Find where the given text appears and provide that cell's center as (x, y) coordinate. 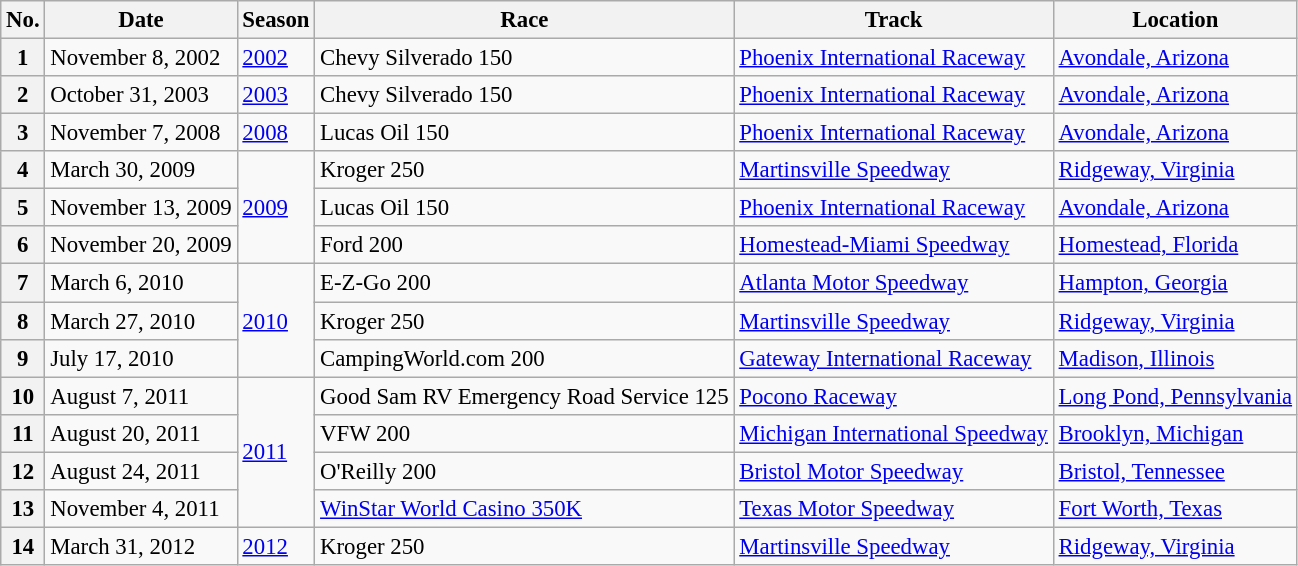
O'Reilly 200 (524, 471)
Brooklyn, Michigan (1175, 433)
VFW 200 (524, 433)
Pocono Raceway (894, 396)
Location (1175, 20)
October 31, 2003 (141, 95)
August 20, 2011 (141, 433)
November 13, 2009 (141, 208)
Ford 200 (524, 245)
March 31, 2012 (141, 546)
Bristol Motor Speedway (894, 471)
March 27, 2010 (141, 321)
5 (23, 208)
6 (23, 245)
March 30, 2009 (141, 170)
11 (23, 433)
August 24, 2011 (141, 471)
14 (23, 546)
1 (23, 58)
Date (141, 20)
Fort Worth, Texas (1175, 509)
No. (23, 20)
13 (23, 509)
E-Z-Go 200 (524, 283)
7 (23, 283)
10 (23, 396)
November 20, 2009 (141, 245)
November 7, 2008 (141, 133)
CampingWorld.com 200 (524, 358)
2011 (276, 452)
Michigan International Speedway (894, 433)
2012 (276, 546)
Track (894, 20)
Texas Motor Speedway (894, 509)
8 (23, 321)
Bristol, Tennessee (1175, 471)
Homestead, Florida (1175, 245)
2009 (276, 208)
Good Sam RV Emergency Road Service 125 (524, 396)
Season (276, 20)
4 (23, 170)
November 4, 2011 (141, 509)
Long Pond, Pennsylvania (1175, 396)
12 (23, 471)
November 8, 2002 (141, 58)
Gateway International Raceway (894, 358)
Madison, Illinois (1175, 358)
3 (23, 133)
March 6, 2010 (141, 283)
2 (23, 95)
2002 (276, 58)
9 (23, 358)
2008 (276, 133)
July 17, 2010 (141, 358)
Atlanta Motor Speedway (894, 283)
WinStar World Casino 350K (524, 509)
Race (524, 20)
2003 (276, 95)
Homestead-Miami Speedway (894, 245)
2010 (276, 320)
Hampton, Georgia (1175, 283)
August 7, 2011 (141, 396)
